Return (x, y) of the center of cell containing provided text 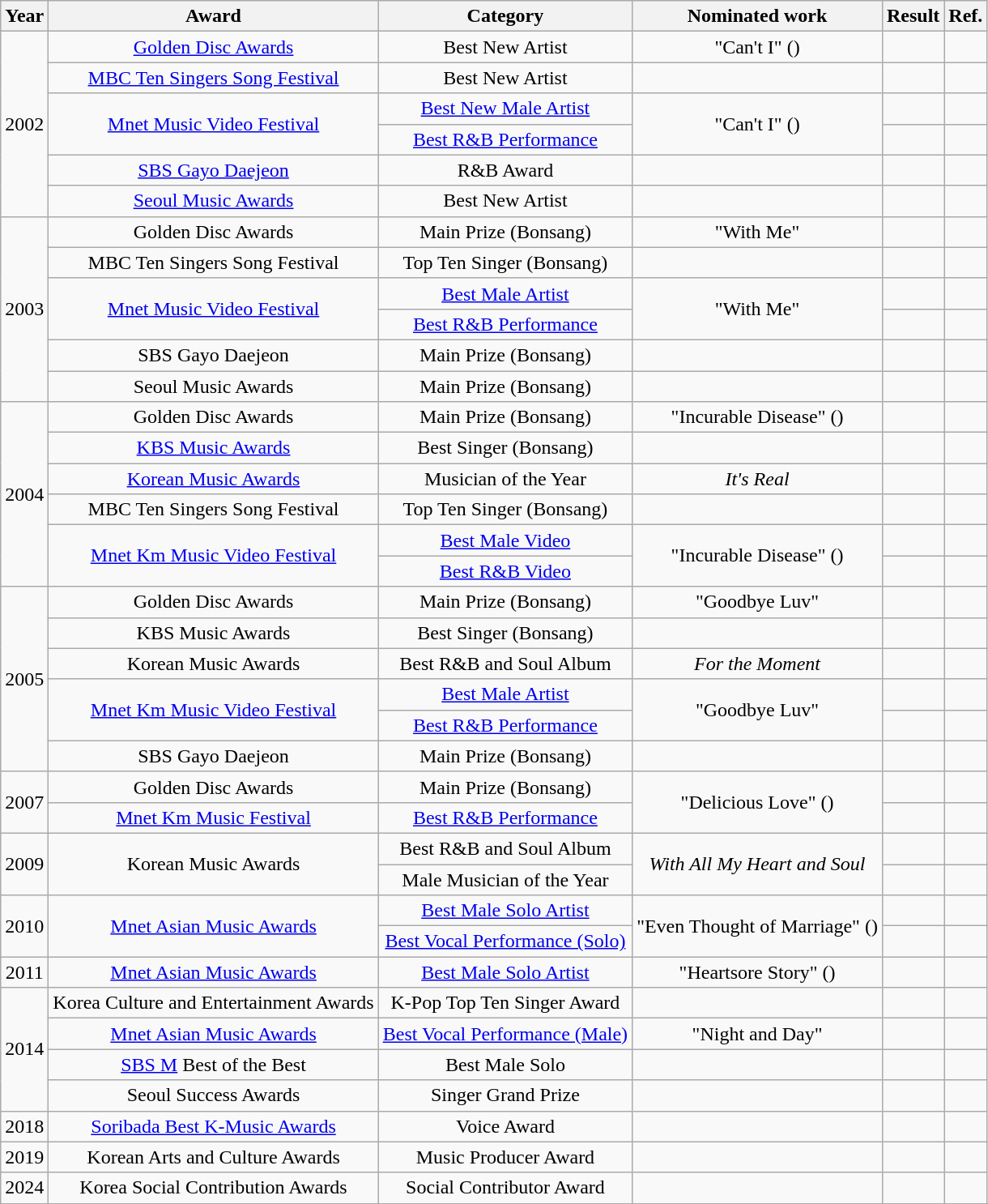
It's Real (758, 479)
Year (24, 16)
Best Male Video (505, 540)
2007 (24, 802)
2003 (24, 309)
2019 (24, 1157)
Result (913, 16)
SBS M Best of the Best (214, 1065)
2010 (24, 926)
Social Contributor Award (505, 1188)
Seoul Success Awards (214, 1095)
Singer Grand Prize (505, 1095)
Korea Culture and Entertainment Awards (214, 1003)
"Even Thought of Marriage" () (758, 926)
Category (505, 16)
Male Musician of the Year (505, 879)
With All My Heart and Soul (758, 864)
Musician of the Year (505, 479)
Nominated work (758, 16)
Award (214, 16)
2011 (24, 972)
Music Producer Award (505, 1157)
"Heartsore Story" () (758, 972)
Mnet Km Music Festival (214, 818)
K-Pop Top Ten Singer Award (505, 1003)
Voice Award (505, 1126)
"Night and Day" (758, 1034)
Best Vocal Performance (Male) (505, 1034)
Korea Social Contribution Awards (214, 1188)
Ref. (965, 16)
Best R&B Video (505, 571)
Best Vocal Performance (Solo) (505, 941)
2014 (24, 1049)
2009 (24, 864)
Korean Arts and Culture Awards (214, 1157)
2024 (24, 1188)
2002 (24, 124)
Best New Male Artist (505, 109)
Soribada Best K-Music Awards (214, 1126)
For the Moment (758, 664)
"Delicious Love" () (758, 802)
2004 (24, 494)
2005 (24, 679)
R&B Award (505, 170)
2018 (24, 1126)
Best Male Solo (505, 1065)
